Output the (X, Y) coordinate of the center of the cell containing the given text.  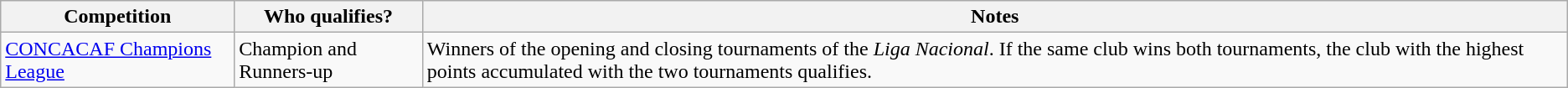
Champion and Runners-up (328, 60)
Competition (117, 17)
Who qualifies? (328, 17)
CONCACAF Champions League (117, 60)
Notes (995, 17)
